Search for the cell housing the specified text and yield its (x, y) center coordinate. 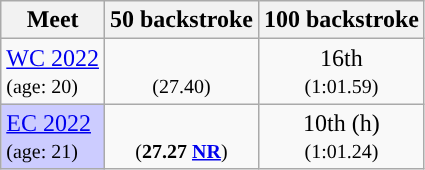
10th (h)(1:01.24) (341, 136)
EC 2022(age: 21) (53, 136)
(27.27 NR) (181, 136)
100 backstroke (341, 20)
Meet (53, 20)
16th(1:01.59) (341, 72)
WC 2022(age: 20) (53, 72)
50 backstroke (181, 20)
(27.40) (181, 72)
